Return (x, y) of the center of cell containing provided text 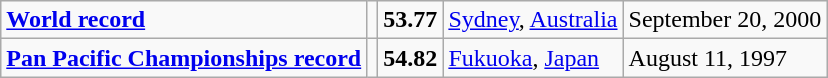
53.77 (410, 20)
Sydney, Australia (533, 20)
September 20, 2000 (725, 20)
World record (184, 20)
Pan Pacific Championships record (184, 58)
Fukuoka, Japan (533, 58)
54.82 (410, 58)
August 11, 1997 (725, 58)
